Identify which cell holds the provided text, then report its [x, y] central coordinate. 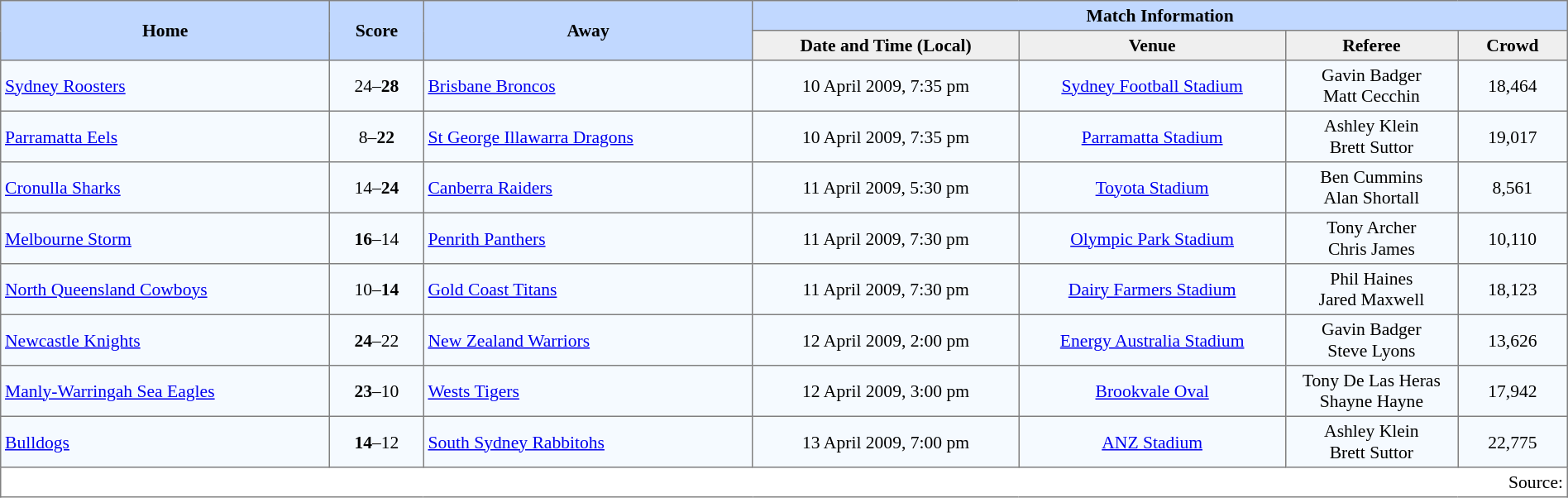
Cronulla Sharks [165, 188]
8,561 [1513, 188]
13,626 [1513, 340]
Gavin BadgerMatt Cecchin [1371, 86]
Gold Coast Titans [588, 290]
Wests Tigers [588, 391]
Manly-Warringah Sea Eagles [165, 391]
24–22 [377, 340]
Sydney Football Stadium [1152, 86]
Referee [1371, 45]
Brookvale Oval [1152, 391]
Match Information [1159, 16]
North Queensland Cowboys [165, 290]
23–10 [377, 391]
Energy Australia Stadium [1152, 340]
Dairy Farmers Stadium [1152, 290]
Canberra Raiders [588, 188]
Bulldogs [165, 442]
Parramatta Eels [165, 136]
12 April 2009, 3:00 pm [886, 391]
Away [588, 31]
Phil HainesJared Maxwell [1371, 290]
Home [165, 31]
Venue [1152, 45]
Newcastle Knights [165, 340]
Crowd [1513, 45]
Brisbane Broncos [588, 86]
12 April 2009, 2:00 pm [886, 340]
14–12 [377, 442]
Olympic Park Stadium [1152, 238]
Score [377, 31]
13 April 2009, 7:00 pm [886, 442]
17,942 [1513, 391]
11 April 2009, 5:30 pm [886, 188]
18,464 [1513, 86]
18,123 [1513, 290]
Source: [784, 482]
14–24 [377, 188]
Gavin BadgerSteve Lyons [1371, 340]
10–14 [377, 290]
Sydney Roosters [165, 86]
Date and Time (Local) [886, 45]
19,017 [1513, 136]
10,110 [1513, 238]
Melbourne Storm [165, 238]
24–28 [377, 86]
22,775 [1513, 442]
Penrith Panthers [588, 238]
Tony De Las HerasShayne Hayne [1371, 391]
St George Illawarra Dragons [588, 136]
Tony ArcherChris James [1371, 238]
ANZ Stadium [1152, 442]
Ben CumminsAlan Shortall [1371, 188]
16–14 [377, 238]
Parramatta Stadium [1152, 136]
South Sydney Rabbitohs [588, 442]
Toyota Stadium [1152, 188]
New Zealand Warriors [588, 340]
8–22 [377, 136]
